Pinpoint the cell where the given text exists, returning its (X, Y) midpoint coordinate. 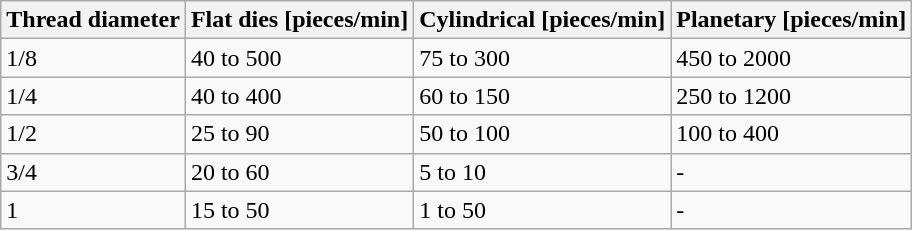
Planetary [pieces/min] (792, 20)
15 to 50 (299, 210)
250 to 1200 (792, 96)
60 to 150 (542, 96)
5 to 10 (542, 172)
25 to 90 (299, 134)
1/4 (94, 96)
75 to 300 (542, 58)
Flat dies [pieces/min] (299, 20)
Cylindrical [pieces/min] (542, 20)
1 (94, 210)
100 to 400 (792, 134)
40 to 400 (299, 96)
1 to 50 (542, 210)
50 to 100 (542, 134)
40 to 500 (299, 58)
450 to 2000 (792, 58)
1/2 (94, 134)
1/8 (94, 58)
Thread diameter (94, 20)
20 to 60 (299, 172)
3/4 (94, 172)
